Determine the [X, Y] coordinate at the center of the cell enclosing the given text.  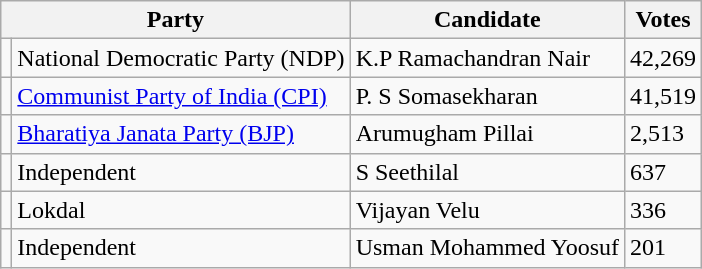
42,269 [664, 58]
Usman Mohammed Yoosuf [487, 248]
2,513 [664, 134]
Lokdal [181, 210]
201 [664, 248]
K.P Ramachandran Nair [487, 58]
Candidate [487, 20]
National Democratic Party (NDP) [181, 58]
336 [664, 210]
Votes [664, 20]
Bharatiya Janata Party (BJP) [181, 134]
S Seethilal [487, 172]
P. S Somasekharan [487, 96]
637 [664, 172]
41,519 [664, 96]
Vijayan Velu [487, 210]
Arumugham Pillai [487, 134]
Party [176, 20]
Communist Party of India (CPI) [181, 96]
